Return the (X, Y) coordinate for the center point of the cell that contains the specified text.  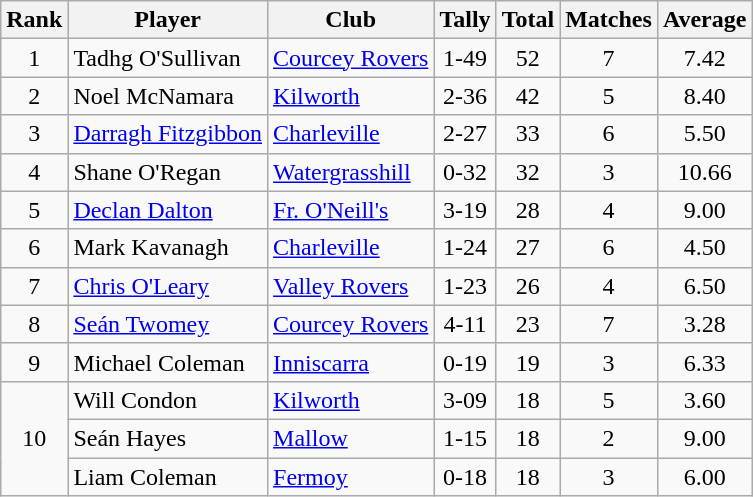
Player (168, 20)
3-19 (465, 210)
5.50 (704, 134)
Matches (609, 20)
Inniscarra (351, 362)
9 (34, 362)
42 (528, 96)
Mallow (351, 438)
32 (528, 172)
2-36 (465, 96)
27 (528, 248)
8.40 (704, 96)
1-15 (465, 438)
0-18 (465, 477)
3-09 (465, 400)
7.42 (704, 58)
33 (528, 134)
4-11 (465, 324)
1 (34, 58)
Noel McNamara (168, 96)
Mark Kavanagh (168, 248)
Chris O'Leary (168, 286)
3.60 (704, 400)
0-19 (465, 362)
4.50 (704, 248)
Tadhg O'Sullivan (168, 58)
Total (528, 20)
1-24 (465, 248)
Darragh Fitzgibbon (168, 134)
19 (528, 362)
Seán Twomey (168, 324)
6.00 (704, 477)
Watergrasshill (351, 172)
3.28 (704, 324)
Rank (34, 20)
Shane O'Regan (168, 172)
10.66 (704, 172)
8 (34, 324)
Fr. O'Neill's (351, 210)
Will Condon (168, 400)
23 (528, 324)
28 (528, 210)
1-49 (465, 58)
Tally (465, 20)
Declan Dalton (168, 210)
6.33 (704, 362)
26 (528, 286)
Michael Coleman (168, 362)
2-27 (465, 134)
10 (34, 438)
Seán Hayes (168, 438)
1-23 (465, 286)
0-32 (465, 172)
Liam Coleman (168, 477)
52 (528, 58)
Average (704, 20)
Valley Rovers (351, 286)
Fermoy (351, 477)
6.50 (704, 286)
Club (351, 20)
